From the cell containing the given text, extract its center point as (X, Y) coordinate. 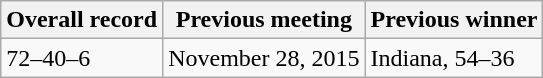
Indiana, 54–36 (454, 58)
72–40–6 (82, 58)
Overall record (82, 20)
Previous winner (454, 20)
November 28, 2015 (264, 58)
Previous meeting (264, 20)
